Return [x, y] of the center of cell containing provided text 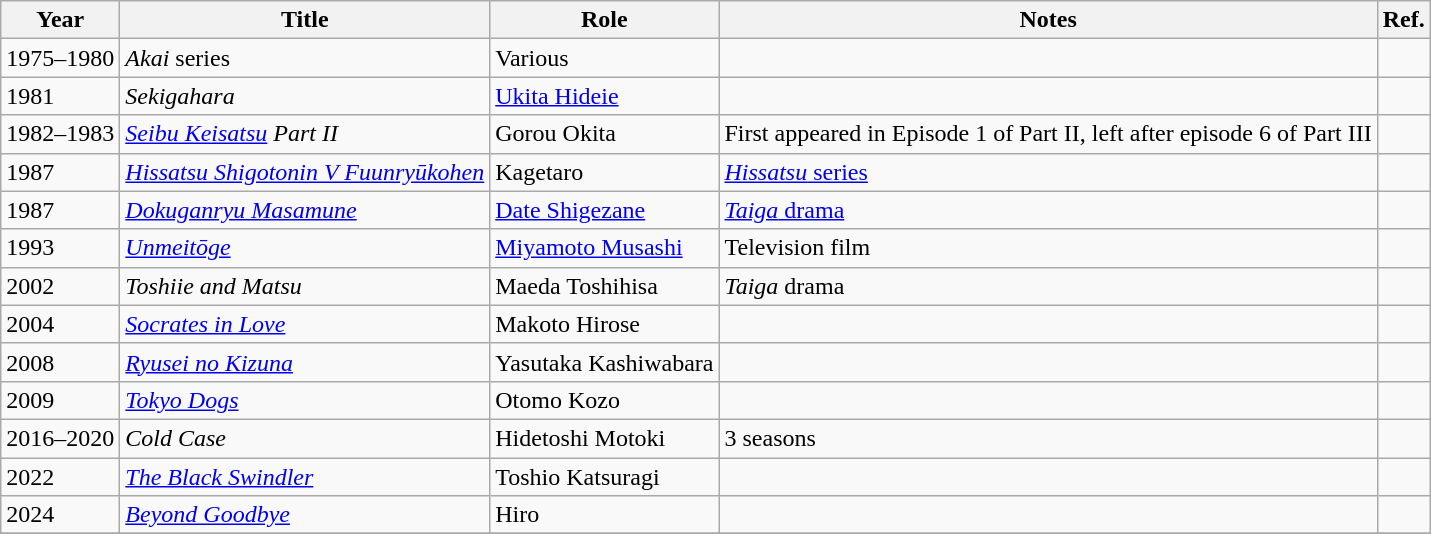
2004 [60, 324]
Beyond Goodbye [305, 515]
First appeared in Episode 1 of Part II, left after episode 6 of Part III [1048, 134]
Ryusei no Kizuna [305, 362]
Toshiie and Matsu [305, 286]
Hissatsu Shigotonin V Fuunryūkohen [305, 172]
Makoto Hirose [604, 324]
2002 [60, 286]
2024 [60, 515]
2016–2020 [60, 438]
Maeda Toshihisa [604, 286]
Role [604, 20]
2008 [60, 362]
2009 [60, 400]
Toshio Katsuragi [604, 477]
1975–1980 [60, 58]
Dokuganryu Masamune [305, 210]
Akai series [305, 58]
1982–1983 [60, 134]
Hissatsu series [1048, 172]
Hidetoshi Motoki [604, 438]
Notes [1048, 20]
Gorou Okita [604, 134]
Television film [1048, 248]
Kagetaro [604, 172]
Sekigahara [305, 96]
1981 [60, 96]
Various [604, 58]
Yasutaka Kashiwabara [604, 362]
The Black Swindler [305, 477]
Cold Case [305, 438]
Date Shigezane [604, 210]
Socrates in Love [305, 324]
1993 [60, 248]
Seibu Keisatsu Part II [305, 134]
Miyamoto Musashi [604, 248]
Unmeitōge [305, 248]
Year [60, 20]
Ukita Hideie [604, 96]
Ref. [1404, 20]
Tokyo Dogs [305, 400]
Hiro [604, 515]
3 seasons [1048, 438]
Otomo Kozo [604, 400]
Title [305, 20]
2022 [60, 477]
